Identify which cell holds the provided text, then report its [X, Y] central coordinate. 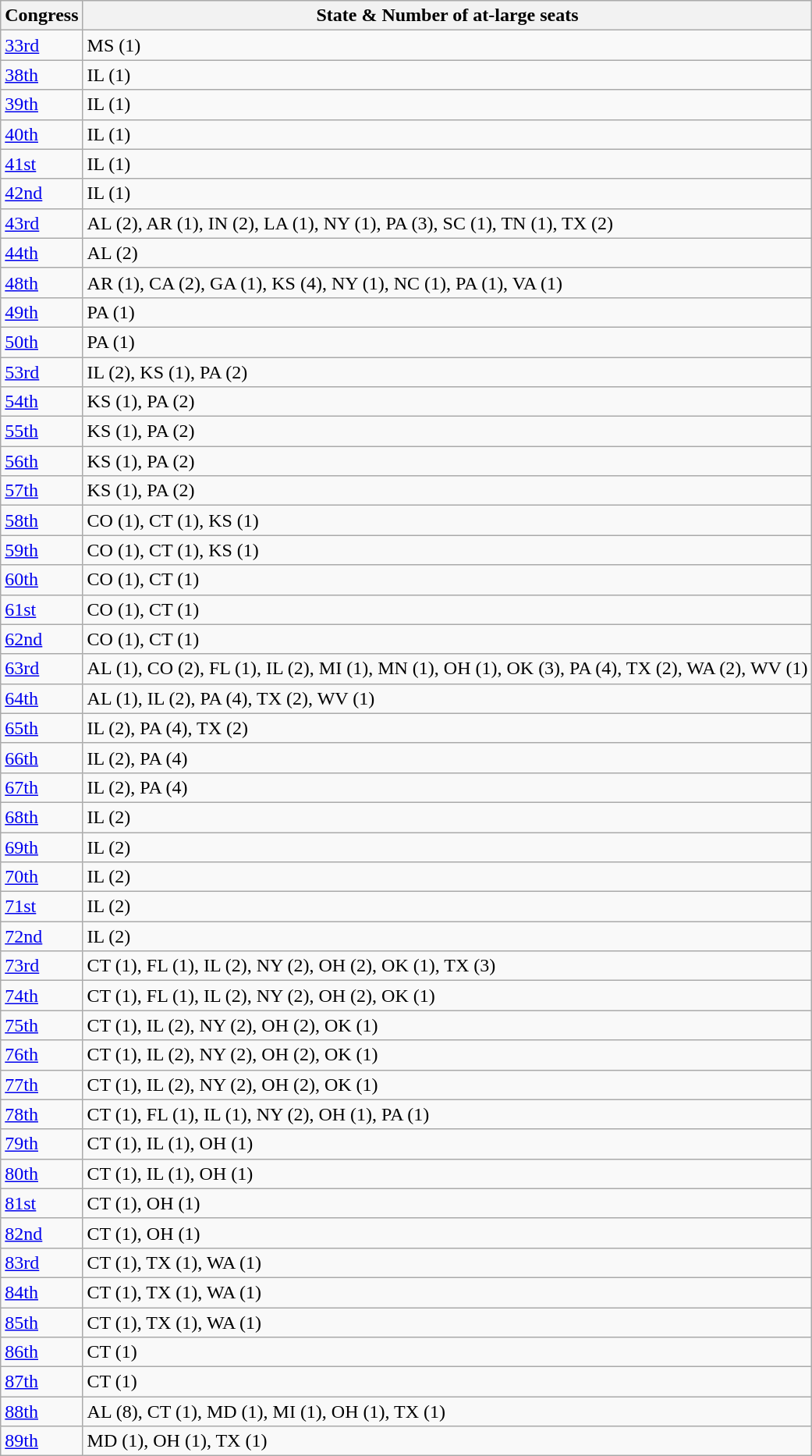
80th [42, 1174]
88th [42, 1412]
56th [42, 461]
62nd [42, 639]
50th [42, 342]
89th [42, 1441]
70th [42, 877]
AL (1), CO (2), FL (1), IL (2), MI (1), MN (1), OH (1), OK (3), PA (4), TX (2), WA (2), WV (1) [448, 669]
State & Number of at-large seats [448, 16]
49th [42, 312]
65th [42, 728]
85th [42, 1323]
AL (1), IL (2), PA (4), TX (2), WV (1) [448, 698]
84th [42, 1292]
AL (2) [448, 253]
48th [42, 282]
79th [42, 1144]
68th [42, 817]
69th [42, 847]
CT (1), FL (1), IL (1), NY (2), OH (1), PA (1) [448, 1114]
44th [42, 253]
MD (1), OH (1), TX (1) [448, 1441]
55th [42, 431]
66th [42, 758]
67th [42, 787]
Congress [42, 16]
72nd [42, 936]
78th [42, 1114]
AL (2), AR (1), IN (2), LA (1), NY (1), PA (3), SC (1), TN (1), TX (2) [448, 223]
33rd [42, 45]
IL (2), PA (4), TX (2) [448, 728]
60th [42, 580]
73rd [42, 966]
AL (8), CT (1), MD (1), MI (1), OH (1), TX (1) [448, 1412]
74th [42, 996]
40th [42, 134]
41st [42, 164]
39th [42, 105]
64th [42, 698]
71st [42, 907]
42nd [42, 194]
81st [42, 1203]
MS (1) [448, 45]
87th [42, 1382]
83rd [42, 1262]
86th [42, 1352]
58th [42, 520]
75th [42, 1025]
82nd [42, 1233]
54th [42, 402]
CT (1), FL (1), IL (2), NY (2), OH (2), OK (1), TX (3) [448, 966]
77th [42, 1085]
63rd [42, 669]
76th [42, 1055]
53rd [42, 372]
AR (1), CA (2), GA (1), KS (4), NY (1), NC (1), PA (1), VA (1) [448, 282]
59th [42, 550]
57th [42, 491]
61st [42, 609]
38th [42, 75]
IL (2), KS (1), PA (2) [448, 372]
CT (1), FL (1), IL (2), NY (2), OH (2), OK (1) [448, 996]
43rd [42, 223]
